From the cell containing the given text, extract its center point as (x, y) coordinate. 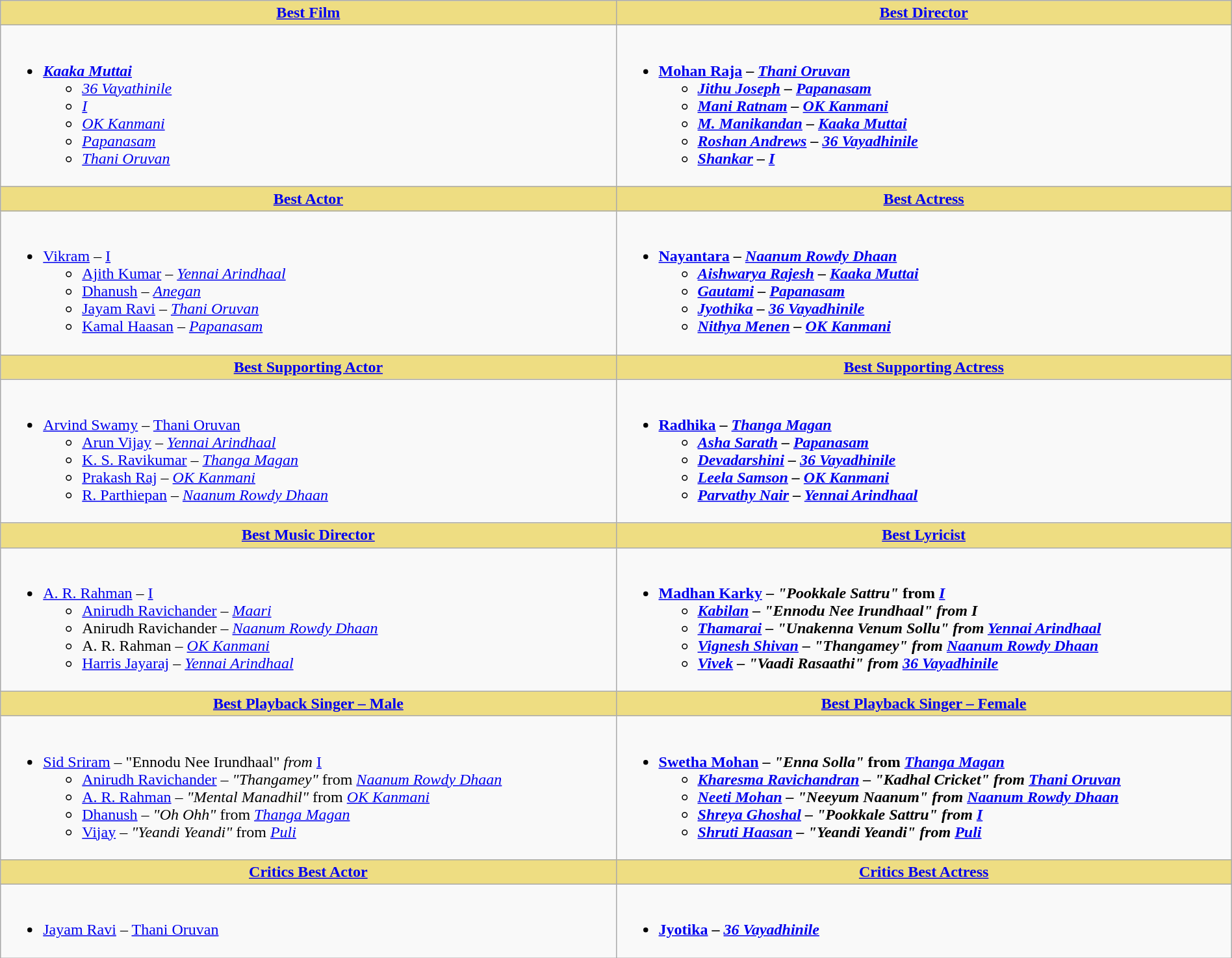
Best Director (924, 13)
Kaaka Muttai36 VayathinileIOK KanmaniPapanasamThani Oruvan (308, 106)
Best Playback Singer – Female (924, 703)
Best Supporting Actor (308, 367)
Best Actor (308, 199)
Critics Best Actor (308, 872)
Vikram – IAjith Kumar – Yennai ArindhaalDhanush – AneganJayam Ravi – Thani OruvanKamal Haasan – Papanasam (308, 283)
Best Music Director (308, 535)
Nayantara – Naanum Rowdy DhaanAishwarya Rajesh – Kaaka MuttaiGautami – PapanasamJyothika – 36 VayadhinileNithya Menen – OK Kanmani (924, 283)
Best Lyricist (924, 535)
Critics Best Actress (924, 872)
Jayam Ravi – Thani Oruvan (308, 921)
Best Supporting Actress (924, 367)
Best Film (308, 13)
Mohan Raja – Thani OruvanJithu Joseph – PapanasamMani Ratnam – OK KanmaniM. Manikandan – Kaaka MuttaiRoshan Andrews – 36 VayadhinileShankar – I (924, 106)
Best Actress (924, 199)
Arvind Swamy – Thani OruvanArun Vijay – Yennai ArindhaalK. S. Ravikumar – Thanga MaganPrakash Raj – OK KanmaniR. Parthiepan – Naanum Rowdy Dhaan (308, 451)
Radhika – Thanga MaganAsha Sarath – PapanasamDevadarshini – 36 VayadhinileLeela Samson – OK KanmaniParvathy Nair – Yennai Arindhaal (924, 451)
Best Playback Singer – Male (308, 703)
Jyotika – 36 Vayadhinile (924, 921)
A. R. Rahman – IAnirudh Ravichander – MaariAnirudh Ravichander – Naanum Rowdy DhaanA. R. Rahman – OK KanmaniHarris Jayaraj – Yennai Arindhaal (308, 620)
